Capture the cell that displays the provided text and extract its (X, Y) central coordinate. 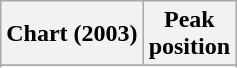
Peakposition (189, 34)
Chart (2003) (72, 34)
